Identify which cell holds the provided text, then report its (x, y) central coordinate. 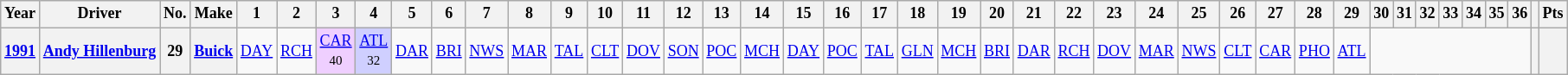
Year (21, 14)
1991 (21, 51)
SON (684, 51)
ATL (1352, 51)
30 (1381, 14)
Driver (99, 14)
32 (1428, 14)
23 (1115, 14)
16 (842, 14)
Buick (214, 51)
21 (1033, 14)
34 (1475, 14)
GLN (917, 51)
35 (1497, 14)
27 (1276, 14)
No. (175, 14)
CAR (1276, 51)
5 (412, 14)
11 (644, 14)
18 (917, 14)
Pts (1552, 14)
9 (569, 14)
ATL32 (374, 51)
33 (1450, 14)
Andy Hillenburg (99, 51)
28 (1315, 14)
19 (959, 14)
25 (1199, 14)
13 (722, 14)
22 (1074, 14)
8 (530, 14)
17 (879, 14)
PHO (1315, 51)
26 (1237, 14)
Make (214, 14)
12 (684, 14)
36 (1520, 14)
14 (762, 14)
4 (374, 14)
3 (336, 14)
6 (448, 14)
10 (606, 14)
2 (297, 14)
15 (803, 14)
20 (997, 14)
1 (257, 14)
7 (486, 14)
31 (1405, 14)
CAR40 (336, 51)
24 (1156, 14)
